Identify which cell holds the provided text, then report its (X, Y) central coordinate. 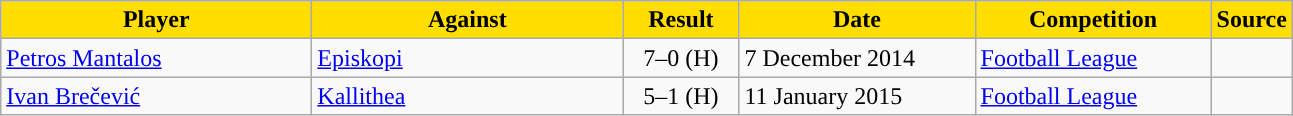
Against (468, 20)
7 December 2014 (857, 58)
Source (1252, 20)
7–0 (H) (681, 58)
5–1 (H) (681, 96)
11 January 2015 (857, 96)
Ivan Brečević (156, 96)
Result (681, 20)
Kallithea (468, 96)
Date (857, 20)
Episkopi (468, 58)
Competition (1093, 20)
Petros Mantalos (156, 58)
Player (156, 20)
